Locate the cell with the specified text and output its [X, Y] center coordinate. 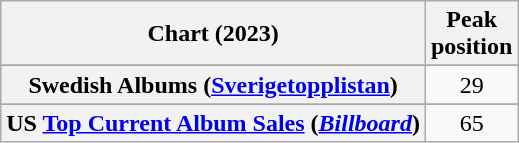
29 [471, 85]
US Top Current Album Sales (Billboard) [214, 123]
Swedish Albums (Sverigetopplistan) [214, 85]
Peakposition [471, 34]
65 [471, 123]
Chart (2023) [214, 34]
